Provide the [X, Y] coordinate of the cell's center where the given text is located.  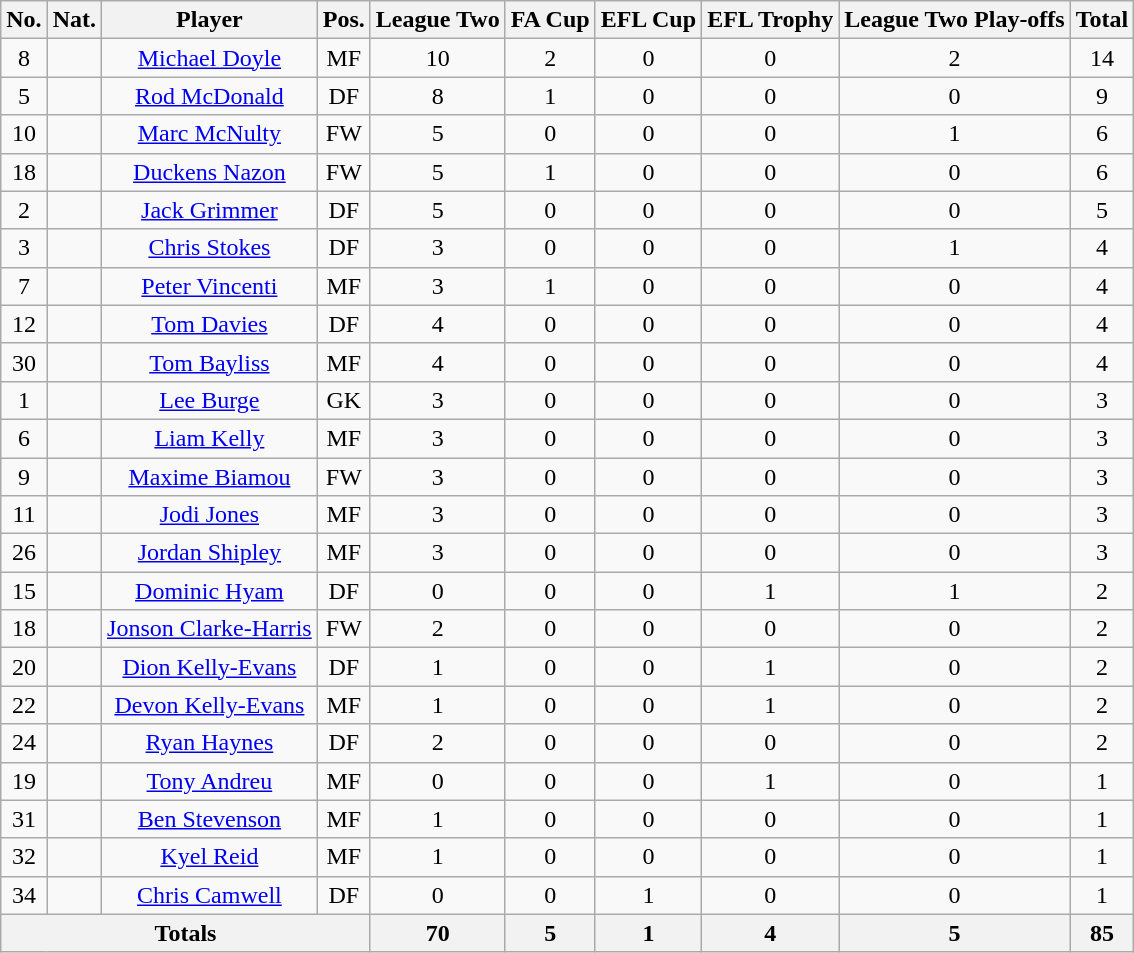
Peter Vincenti [210, 286]
Kyel Reid [210, 857]
30 [24, 362]
Total [1102, 20]
Marc McNulty [210, 134]
No. [24, 20]
Duckens Nazon [210, 172]
Tom Davies [210, 324]
GK [344, 400]
EFL Cup [648, 20]
Lee Burge [210, 400]
FA Cup [550, 20]
22 [24, 705]
26 [24, 553]
Dion Kelly-Evans [210, 667]
Pos. [344, 20]
Devon Kelly-Evans [210, 705]
31 [24, 819]
Tony Andreu [210, 781]
Michael Doyle [210, 58]
Jack Grimmer [210, 210]
Rod McDonald [210, 96]
Dominic Hyam [210, 591]
Ben Stevenson [210, 819]
Chris Camwell [210, 895]
15 [24, 591]
24 [24, 743]
85 [1102, 933]
11 [24, 515]
Liam Kelly [210, 438]
32 [24, 857]
7 [24, 286]
EFL Trophy [770, 20]
20 [24, 667]
12 [24, 324]
League Two Play-offs [954, 20]
Player [210, 20]
14 [1102, 58]
Tom Bayliss [210, 362]
Jonson Clarke-Harris [210, 629]
Maxime Biamou [210, 477]
Nat. [74, 20]
Jodi Jones [210, 515]
League Two [438, 20]
19 [24, 781]
70 [438, 933]
Chris Stokes [210, 248]
34 [24, 895]
Totals [186, 933]
Ryan Haynes [210, 743]
Jordan Shipley [210, 553]
